Provide the (X, Y) coordinate of the cell's center where the given text is located.  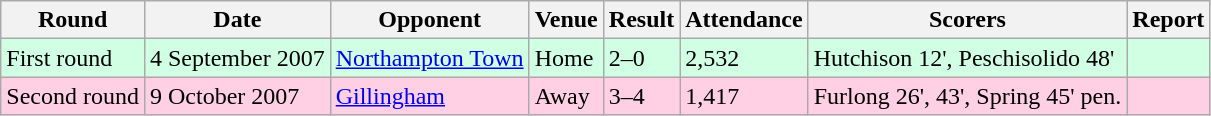
Home (566, 58)
First round (73, 58)
Round (73, 20)
Venue (566, 20)
1,417 (744, 96)
9 October 2007 (237, 96)
Date (237, 20)
Furlong 26', 43', Spring 45' pen. (968, 96)
Northampton Town (430, 58)
3–4 (641, 96)
Scorers (968, 20)
2,532 (744, 58)
Attendance (744, 20)
Opponent (430, 20)
Report (1168, 20)
Hutchison 12', Peschisolido 48' (968, 58)
2–0 (641, 58)
Result (641, 20)
Second round (73, 96)
4 September 2007 (237, 58)
Away (566, 96)
Gillingham (430, 96)
